Detect which cell encompasses the target text, then output its [x, y] center coordinate. 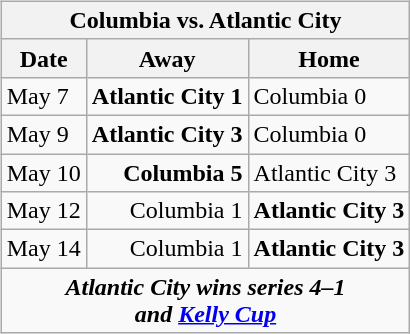
Atlantic City 1 [167, 96]
May 7 [44, 96]
Away [167, 58]
Atlantic City wins series 4–1 and Kelly Cup [205, 300]
Home [329, 58]
May 10 [44, 173]
May 12 [44, 211]
Columbia 5 [167, 173]
Date [44, 58]
Columbia vs. Atlantic City [205, 20]
May 9 [44, 134]
May 14 [44, 249]
